Scan for the cell matching the given text and deliver its (x, y) coordinate at center. 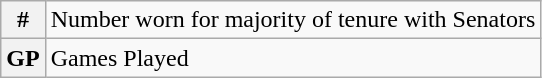
GP (23, 58)
# (23, 20)
Games Played (293, 58)
Number worn for majority of tenure with Senators (293, 20)
